For the text-containing cell, return its midpoint in [x, y] coordinate format. 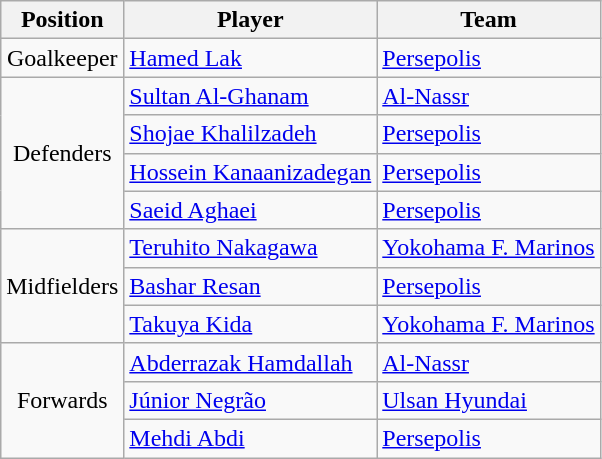
Bashar Resan [250, 286]
Player [250, 20]
Takuya Kida [250, 324]
Hossein Kanaanizadegan [250, 172]
Saeid Aghaei [250, 210]
Position [62, 20]
Midfielders [62, 286]
Shojae Khalilzadeh [250, 134]
Teruhito Nakagawa [250, 248]
Forwards [62, 400]
Abderrazak Hamdallah [250, 362]
Team [488, 20]
Mehdi Abdi [250, 438]
Ulsan Hyundai [488, 400]
Goalkeeper [62, 58]
Defenders [62, 153]
Hamed Lak [250, 58]
Júnior Negrão [250, 400]
Sultan Al-Ghanam [250, 96]
